Pinpoint the cell where the given text exists, returning its (X, Y) midpoint coordinate. 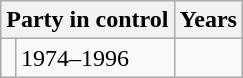
Party in control (88, 20)
Years (208, 20)
1974–1996 (94, 58)
